Identify which cell holds the provided text, then report its (X, Y) central coordinate. 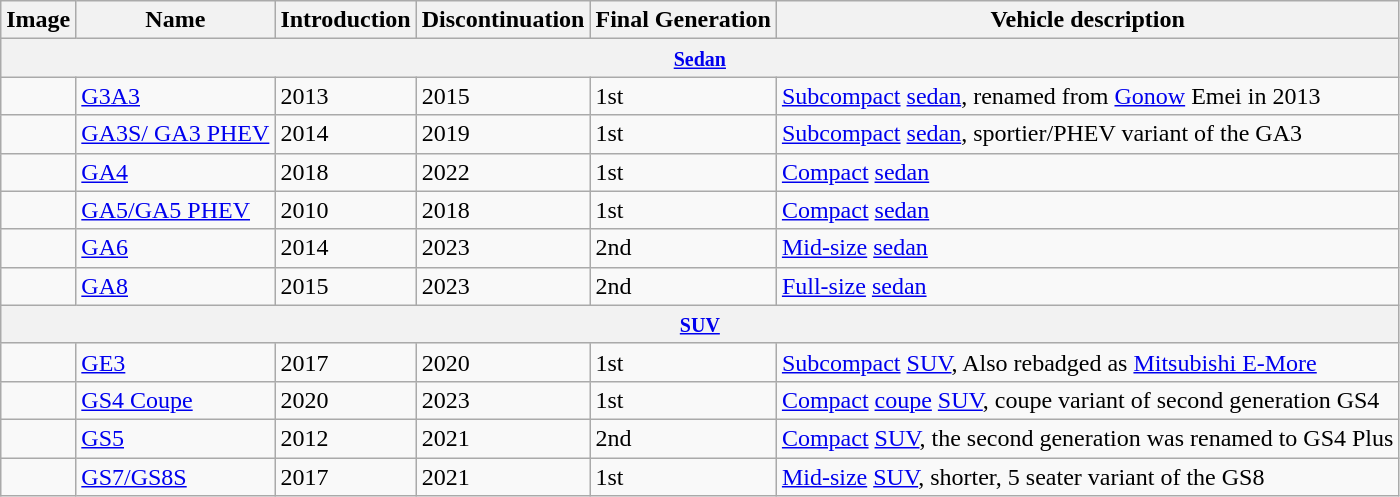
Subcompact sedan, renamed from Gonow Emei in 2013 (1088, 96)
Full-size sedan (1088, 286)
GA4 (176, 172)
Compact coupe SUV, coupe variant of second generation GS4 (1088, 400)
2022 (503, 172)
GS4 Coupe (176, 400)
Image (38, 20)
Subcompact SUV, Also rebadged as Mitsubishi E-More (1088, 362)
Compact SUV, the second generation was renamed to GS4 Plus (1088, 438)
2013 (346, 96)
2012 (346, 438)
Mid-size SUV, shorter, 5 seater variant of the GS8 (1088, 477)
GA6 (176, 248)
2019 (503, 134)
Subcompact sedan, sportier/PHEV variant of the GA3 (1088, 134)
G3A3 (176, 96)
Name (176, 20)
Discontinuation (503, 20)
GA5/GA5 PHEV (176, 210)
GS5 (176, 438)
Introduction (346, 20)
GA3S/ GA3 PHEV (176, 134)
Final Generation (683, 20)
2010 (346, 210)
GA8 (176, 286)
Mid-size sedan (1088, 248)
GE3 (176, 362)
Sedan (700, 58)
Vehicle description (1088, 20)
SUV (700, 324)
GS7/GS8S (176, 477)
